Locate the cell with the specified text and output its [x, y] center coordinate. 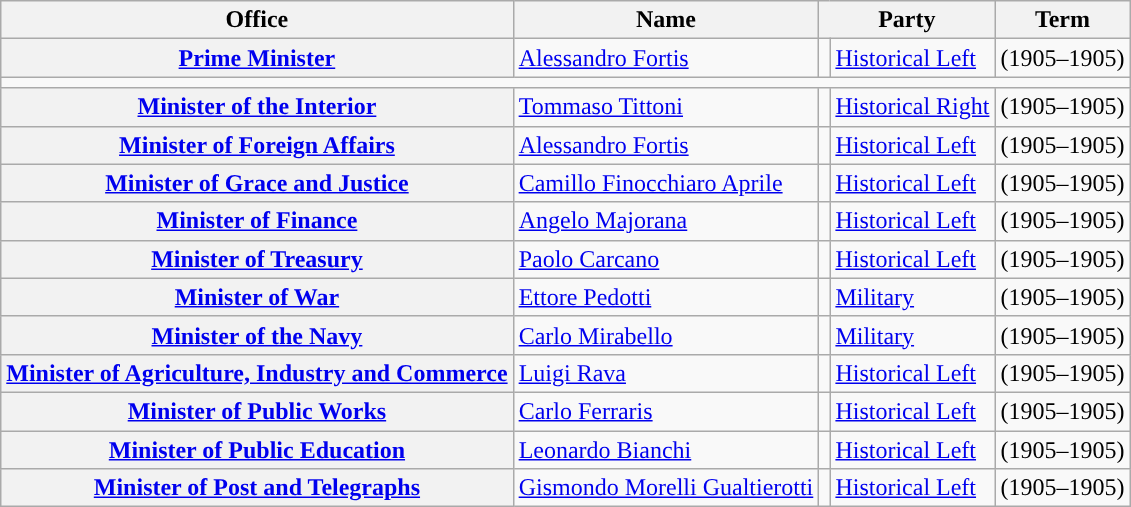
Carlo Mirabello [666, 335]
Gismondo Morelli Gualtierotti [666, 488]
Minister of the Interior [257, 107]
Prime Minister [257, 58]
Term [1062, 20]
Minister of Grace and Justice [257, 183]
Minister of Foreign Affairs [257, 145]
Camillo Finocchiaro Aprile [666, 183]
Angelo Majorana [666, 221]
Minister of Public Education [257, 449]
Minister of Treasury [257, 259]
Minister of War [257, 297]
Party [907, 20]
Office [257, 20]
Carlo Ferraris [666, 411]
Minister of Agriculture, Industry and Commerce [257, 373]
Name [666, 20]
Minister of the Navy [257, 335]
Ettore Pedotti [666, 297]
Minister of Public Works [257, 411]
Leonardo Bianchi [666, 449]
Minister of Post and Telegraphs [257, 488]
Luigi Rava [666, 373]
Tommaso Tittoni [666, 107]
Paolo Carcano [666, 259]
Minister of Finance [257, 221]
Historical Right [912, 107]
